Output the [x, y] coordinate of the center of the cell containing the given text.  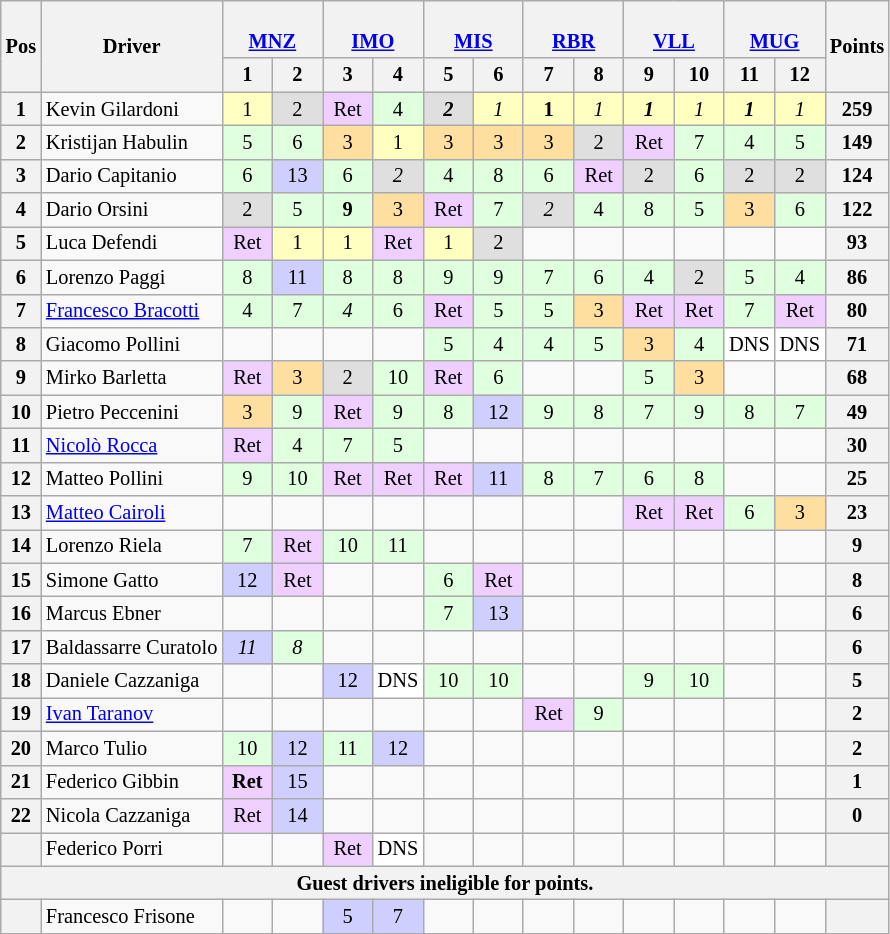
MIS [473, 29]
Nicola Cazzaniga [132, 815]
Matteo Pollini [132, 479]
Ivan Taranov [132, 714]
Luca Defendi [132, 243]
71 [857, 344]
17 [21, 647]
21 [21, 782]
16 [21, 613]
19 [21, 714]
VLL [674, 29]
Pietro Peccenini [132, 412]
0 [857, 815]
Mirko Barletta [132, 378]
30 [857, 445]
Dario Capitanio [132, 176]
Kevin Gilardoni [132, 109]
18 [21, 681]
23 [857, 513]
22 [21, 815]
Nicolò Rocca [132, 445]
122 [857, 210]
80 [857, 311]
Lorenzo Paggi [132, 277]
Matteo Cairoli [132, 513]
MNZ [272, 29]
Kristijan Habulin [132, 142]
Lorenzo Riela [132, 546]
149 [857, 142]
49 [857, 412]
Guest drivers ineligible for points. [445, 883]
Marco Tulio [132, 748]
25 [857, 479]
Baldassarre Curatolo [132, 647]
Pos [21, 46]
93 [857, 243]
MUG [774, 29]
20 [21, 748]
259 [857, 109]
Federico Porri [132, 849]
IMO [374, 29]
124 [857, 176]
Points [857, 46]
Giacomo Pollini [132, 344]
Dario Orsini [132, 210]
Daniele Cazzaniga [132, 681]
Federico Gibbin [132, 782]
Francesco Frisone [132, 916]
Marcus Ebner [132, 613]
Simone Gatto [132, 580]
RBR [573, 29]
Francesco Bracotti [132, 311]
86 [857, 277]
Driver [132, 46]
68 [857, 378]
